Identify which cell holds the provided text, then report its (x, y) central coordinate. 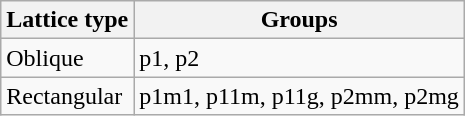
Rectangular (68, 96)
p1m1, p11m, p11g, p2mm, p2mg (300, 96)
Lattice type (68, 20)
Oblique (68, 58)
Groups (300, 20)
p1, p2 (300, 58)
